Return the (x, y) coordinate for the center point of the cell that contains the specified text.  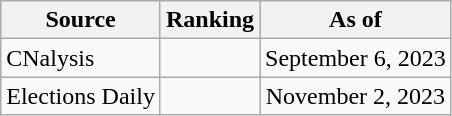
As of (356, 20)
Elections Daily (81, 96)
September 6, 2023 (356, 58)
Ranking (210, 20)
Source (81, 20)
November 2, 2023 (356, 96)
CNalysis (81, 58)
